Find where the given text appears and provide that cell's center as (x, y) coordinate. 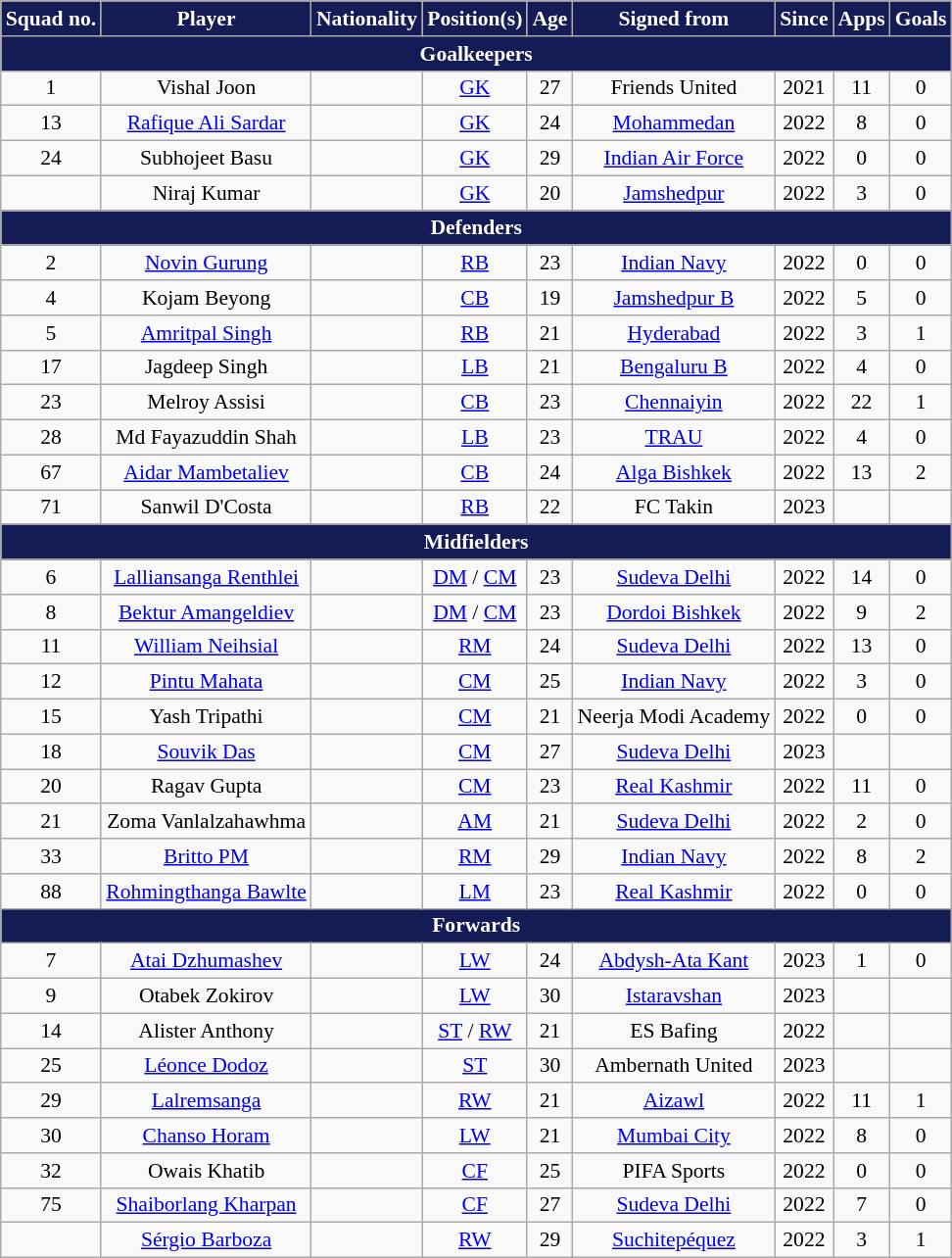
Owais Khatib (206, 1171)
Yash Tripathi (206, 717)
Ambernath United (674, 1066)
Since (803, 19)
Alister Anthony (206, 1031)
Jamshedpur B (674, 298)
Novin Gurung (206, 264)
ST (474, 1066)
Lalremsanga (206, 1101)
28 (51, 438)
ST / RW (474, 1031)
Amritpal Singh (206, 333)
Pintu Mahata (206, 682)
Britto PM (206, 856)
Bengaluru B (674, 367)
Forwards (476, 926)
Otabek Zokirov (206, 996)
Indian Air Force (674, 159)
AM (474, 822)
Ragav Gupta (206, 787)
Mumbai City (674, 1136)
18 (51, 751)
Player (206, 19)
88 (51, 892)
PIFA Sports (674, 1171)
Dordoi Bishkek (674, 612)
12 (51, 682)
Melroy Assisi (206, 403)
Midfielders (476, 543)
Goalkeepers (476, 54)
67 (51, 472)
TRAU (674, 438)
15 (51, 717)
Neerja Modi Academy (674, 717)
FC Takin (674, 508)
Shaiborlang Kharpan (206, 1205)
Rafique Ali Sardar (206, 123)
Bektur Amangeldiev (206, 612)
Istaravshan (674, 996)
Lalliansanga Renthlei (206, 577)
Rohmingthanga Bawlte (206, 892)
ES Bafing (674, 1031)
Léonce Dodoz (206, 1066)
Age (549, 19)
71 (51, 508)
Nationality (366, 19)
Sérgio Barboza (206, 1240)
Suchitepéquez (674, 1240)
Abdysh-Ata Kant (674, 961)
Aidar Mambetaliev (206, 472)
6 (51, 577)
Goals (921, 19)
LM (474, 892)
Subhojeet Basu (206, 159)
Md Fayazuddin Shah (206, 438)
Sanwil D'Costa (206, 508)
Chanso Horam (206, 1136)
William Neihsial (206, 647)
Signed from (674, 19)
Squad no. (51, 19)
Alga Bishkek (674, 472)
19 (549, 298)
Friends United (674, 88)
Aizawl (674, 1101)
75 (51, 1205)
33 (51, 856)
Chennaiyin (674, 403)
Jagdeep Singh (206, 367)
Defenders (476, 228)
Vishal Joon (206, 88)
17 (51, 367)
Atai Dzhumashev (206, 961)
Kojam Beyong (206, 298)
Mohammedan (674, 123)
Jamshedpur (674, 193)
Hyderabad (674, 333)
2021 (803, 88)
Niraj Kumar (206, 193)
Souvik Das (206, 751)
Zoma Vanlalzahawhma (206, 822)
Apps (862, 19)
Position(s) (474, 19)
32 (51, 1171)
